Extract the [x, y] coordinate from the center of the cell holding the provided text.  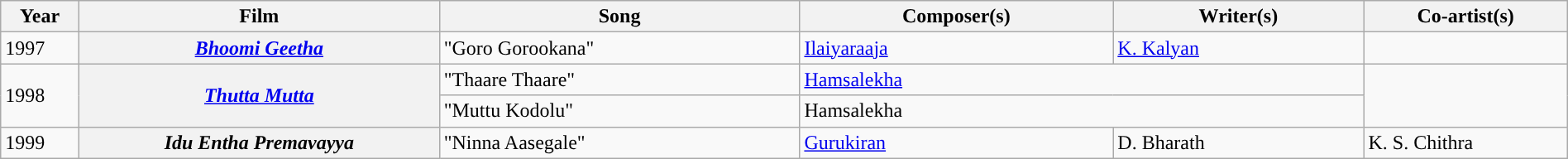
Composer(s) [956, 17]
1998 [40, 95]
"Thaare Thaare" [619, 79]
Film [259, 17]
Idu Entha Premavayya [259, 142]
D. Bharath [1239, 142]
Ilaiyaraaja [956, 48]
Song [619, 17]
1999 [40, 142]
Year [40, 17]
Bhoomi Geetha [259, 48]
Thutta Mutta [259, 95]
Gurukiran [956, 142]
Co-artist(s) [1465, 17]
K. Kalyan [1239, 48]
"Ninna Aasegale" [619, 142]
"Muttu Kodolu" [619, 111]
Writer(s) [1239, 17]
1997 [40, 48]
"Goro Gorookana" [619, 48]
K. S. Chithra [1465, 142]
